Capture the cell that displays the provided text and extract its [x, y] central coordinate. 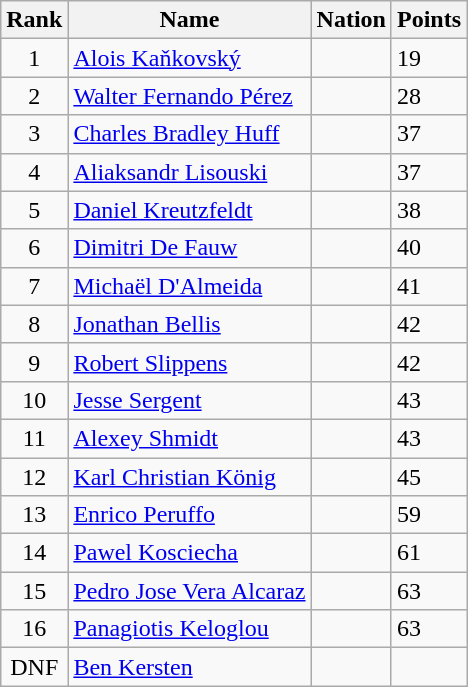
Aliaksandr Lisouski [190, 172]
19 [428, 58]
28 [428, 96]
12 [34, 477]
5 [34, 210]
45 [428, 477]
Enrico Peruffo [190, 515]
Robert Slippens [190, 362]
11 [34, 438]
38 [428, 210]
Rank [34, 20]
DNF [34, 667]
15 [34, 591]
14 [34, 553]
Dimitri De Fauw [190, 248]
Alois Kaňkovský [190, 58]
Pawel Kosciecha [190, 553]
Jonathan Bellis [190, 324]
9 [34, 362]
1 [34, 58]
6 [34, 248]
Nation [351, 20]
Panagiotis Keloglou [190, 629]
Karl Christian König [190, 477]
Points [428, 20]
8 [34, 324]
7 [34, 286]
61 [428, 553]
59 [428, 515]
40 [428, 248]
Walter Fernando Pérez [190, 96]
Name [190, 20]
Michaël D'Almeida [190, 286]
10 [34, 400]
Pedro Jose Vera Alcaraz [190, 591]
41 [428, 286]
Alexey Shmidt [190, 438]
Daniel Kreutzfeldt [190, 210]
4 [34, 172]
Jesse Sergent [190, 400]
3 [34, 134]
13 [34, 515]
16 [34, 629]
Ben Kersten [190, 667]
2 [34, 96]
Charles Bradley Huff [190, 134]
